Determine the (X, Y) coordinate at the center of the cell enclosing the given text.  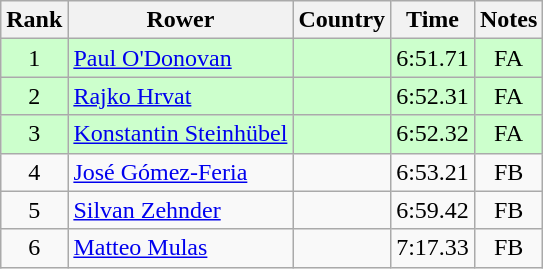
6:52.32 (433, 134)
Paul O'Donovan (180, 58)
Rower (180, 20)
4 (34, 172)
Country (342, 20)
6:51.71 (433, 58)
Time (433, 20)
3 (34, 134)
6:59.42 (433, 210)
Konstantin Steinhübel (180, 134)
Notes (508, 20)
2 (34, 96)
7:17.33 (433, 248)
Matteo Mulas (180, 248)
6 (34, 248)
1 (34, 58)
Silvan Zehnder (180, 210)
Rank (34, 20)
José Gómez-Feria (180, 172)
5 (34, 210)
6:52.31 (433, 96)
Rajko Hrvat (180, 96)
6:53.21 (433, 172)
